Provide the [X, Y] coordinate of the cell's center where the given text is located.  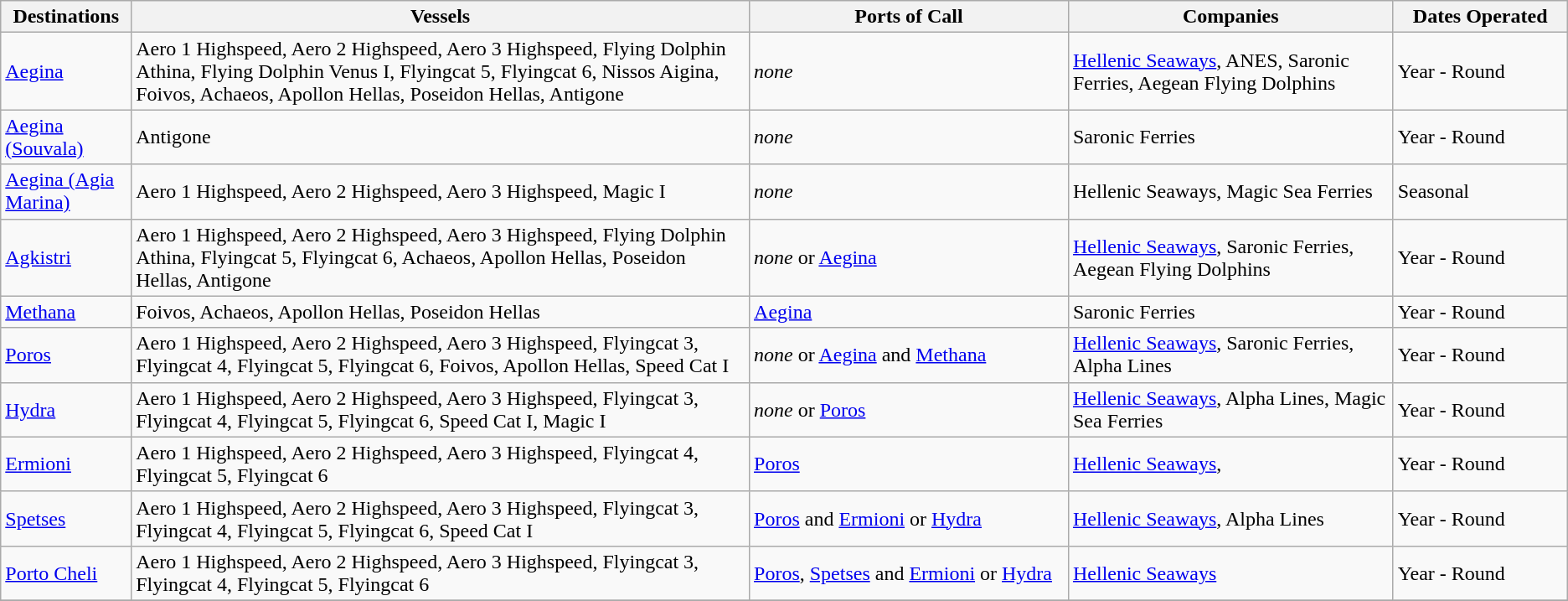
Poros and Ermioni or Hydra [910, 518]
Foivos, Achaeos, Apollon Hellas, Poseidon Hellas [441, 312]
Hellenic Seaways, Saronic Ferries, Alpha Lines [1230, 355]
Hellenic Seaways [1230, 573]
Vessels [441, 17]
Seasonal [1480, 191]
Hydra [66, 409]
Hellenic Seaways, Alpha Lines [1230, 518]
Destinations [66, 17]
Dates Operated [1480, 17]
Aero 1 Highspeed, Aero 2 Highspeed, Aero 3 Highspeed, Flyingcat 3, Flyingcat 4, Flyingcat 5, Flyingcat 6, Speed Cat I, Magic I [441, 409]
Aero 1 Highspeed, Aero 2 Highspeed, Aero 3 Highspeed, Flyingcat 4, Flyingcat 5, Flyingcat 6 [441, 464]
Hellenic Seaways, Magic Sea Ferries [1230, 191]
Methana [66, 312]
Aero 1 Highspeed, Aero 2 Highspeed, Aero 3 Highspeed, Flyingcat 3, Flyingcat 4, Flyingcat 5, Flyingcat 6, Foivos, Apollon Hellas, Speed Cat I [441, 355]
Hellenic Seaways, Saronic Ferries, Aegean Flying Dolphins [1230, 257]
Hellenic Seaways, Alpha Lines, Magic Sea Ferries [1230, 409]
Antigone [441, 137]
Agkistri [66, 257]
none or Poros [910, 409]
Aero 1 Highspeed, Aero 2 Highspeed, Aero 3 Highspeed, Flyingcat 3, Flyingcat 4, Flyingcat 5, Flyingcat 6, Speed Cat I [441, 518]
Porto Cheli [66, 573]
Ermioni [66, 464]
none or Aegina and Methana [910, 355]
Aero 1 Highspeed, Aero 2 Highspeed, Aero 3 Highspeed, Flyingcat 3, Flyingcat 4, Flyingcat 5, Flyingcat 6 [441, 573]
Aero 1 Highspeed, Aero 2 Highspeed, Aero 3 Highspeed, Magic I [441, 191]
Companies [1230, 17]
Ports of Call [910, 17]
Hellenic Seaways, [1230, 464]
Spetses [66, 518]
none or Aegina [910, 257]
Aegina (Agia Marina) [66, 191]
Hellenic Seaways, ANES, Saronic Ferries, Aegean Flying Dolphins [1230, 71]
Poros, Spetses and Ermioni or Hydra [910, 573]
Aegina (Souvala) [66, 137]
